Identify which cell holds the provided text, then report its [x, y] central coordinate. 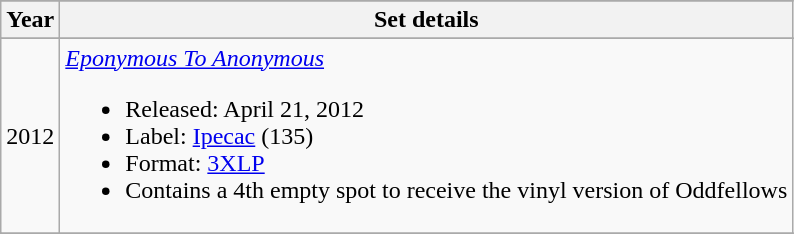
Eponymous To AnonymousReleased: April 21, 2012Label: Ipecac (135)Format: 3XLPContains a 4th empty spot to receive the vinyl version of Oddfellows [426, 136]
2012 [30, 136]
Set details [426, 20]
Year [30, 20]
